Identify which cell holds the provided text, then report its (x, y) central coordinate. 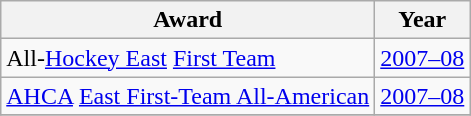
All-Hockey East First Team (188, 58)
AHCA East First-Team All-American (188, 96)
Award (188, 20)
Year (422, 20)
